Determine the [X, Y] coordinate at the center of the cell enclosing the given text.  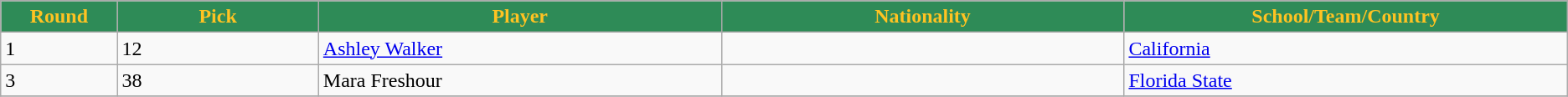
12 [218, 48]
Mara Freshour [519, 80]
Player [519, 17]
Ashley Walker [519, 48]
38 [218, 80]
3 [59, 80]
Nationality [923, 17]
1 [59, 48]
School/Team/Country [1345, 17]
Florida State [1345, 80]
Pick [218, 17]
California [1345, 48]
Round [59, 17]
